Return [x, y] of the center of cell containing provided text 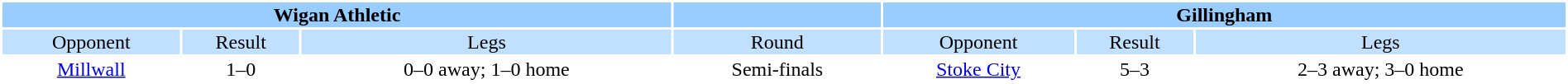
5–3 [1135, 69]
Semi-finals [777, 69]
2–3 away; 3–0 home [1381, 69]
Millwall [91, 69]
Round [777, 42]
0–0 away; 1–0 home [486, 69]
Stoke City [979, 69]
Gillingham [1224, 15]
1–0 [240, 69]
Wigan Athletic [337, 15]
